From the cell containing the given text, extract its center point as [x, y] coordinate. 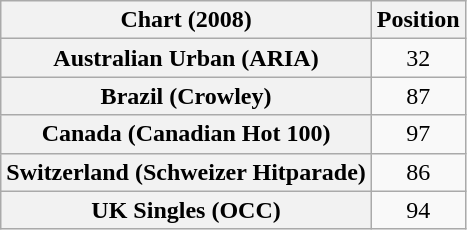
94 [418, 210]
86 [418, 172]
87 [418, 96]
Chart (2008) [186, 20]
Brazil (Crowley) [186, 96]
97 [418, 134]
32 [418, 58]
Position [418, 20]
UK Singles (OCC) [186, 210]
Australian Urban (ARIA) [186, 58]
Canada (Canadian Hot 100) [186, 134]
Switzerland (Schweizer Hitparade) [186, 172]
